Determine the [x, y] coordinate at the center of the cell enclosing the given text.  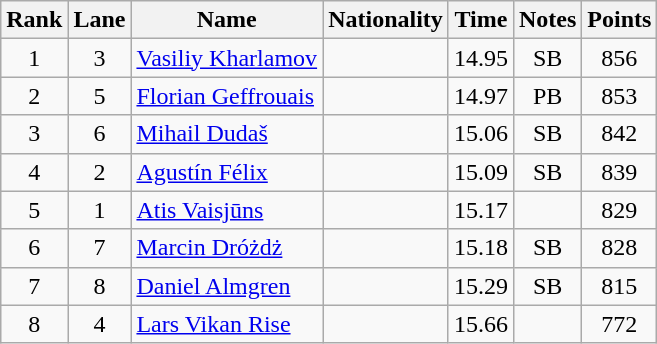
Rank [34, 20]
Marcin Dróżdż [227, 248]
Florian Geffrouais [227, 96]
829 [620, 210]
856 [620, 58]
815 [620, 286]
772 [620, 324]
Lane [100, 20]
842 [620, 134]
828 [620, 248]
15.18 [480, 248]
Lars Vikan Rise [227, 324]
14.95 [480, 58]
15.66 [480, 324]
15.06 [480, 134]
Notes [547, 20]
Time [480, 20]
Points [620, 20]
853 [620, 96]
Mihail Dudaš [227, 134]
Atis Vaisjūns [227, 210]
839 [620, 172]
15.09 [480, 172]
Agustín Félix [227, 172]
15.17 [480, 210]
15.29 [480, 286]
14.97 [480, 96]
Nationality [386, 20]
Vasiliy Kharlamov [227, 58]
PB [547, 96]
Name [227, 20]
Daniel Almgren [227, 286]
